Pinpoint the cell where the given text exists, returning its [x, y] midpoint coordinate. 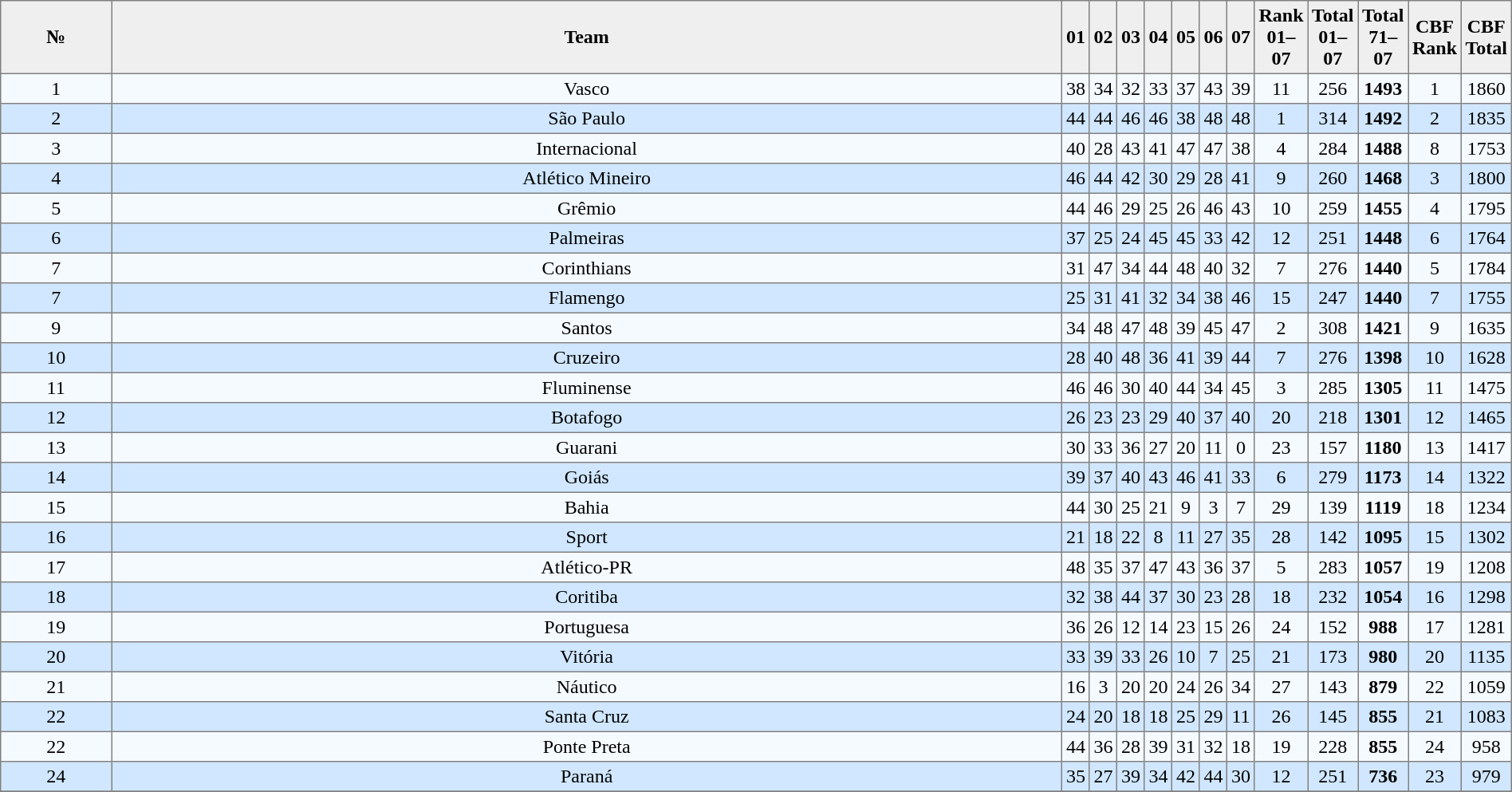
Botafogo [587, 418]
1628 [1486, 358]
980 [1383, 657]
1860 [1486, 89]
01 [1076, 37]
Paraná [587, 777]
1468 [1383, 179]
1784 [1486, 268]
308 [1333, 328]
979 [1486, 777]
1119 [1383, 507]
05 [1186, 37]
Coritiba [587, 597]
1173 [1383, 478]
1281 [1486, 627]
139 [1333, 507]
988 [1383, 627]
314 [1333, 119]
Cruzeiro [587, 358]
1417 [1486, 447]
03 [1131, 37]
259 [1333, 208]
Ponte Preta [587, 747]
157 [1333, 447]
Bahia [587, 507]
142 [1333, 538]
1302 [1486, 538]
143 [1333, 687]
1057 [1383, 567]
1398 [1383, 358]
228 [1333, 747]
1421 [1383, 328]
1083 [1486, 717]
1764 [1486, 238]
Vitória [587, 657]
CBF Rank [1435, 37]
Total 01–07 [1333, 37]
São Paulo [587, 119]
07 [1241, 37]
Flamengo [587, 298]
1180 [1383, 447]
1492 [1383, 119]
Rank 01–07 [1281, 37]
284 [1333, 148]
0 [1241, 447]
Náutico [587, 687]
1753 [1486, 148]
Team [587, 37]
02 [1103, 37]
1448 [1383, 238]
260 [1333, 179]
Guarani [587, 447]
06 [1213, 37]
879 [1383, 687]
145 [1333, 717]
958 [1486, 747]
1755 [1486, 298]
Santa Cruz [587, 717]
1475 [1486, 388]
232 [1333, 597]
1208 [1486, 567]
Grêmio [587, 208]
№ [56, 37]
256 [1333, 89]
1635 [1486, 328]
1059 [1486, 687]
Atlético Mineiro [587, 179]
279 [1333, 478]
218 [1333, 418]
Atlético-PR [587, 567]
1135 [1486, 657]
1465 [1486, 418]
247 [1333, 298]
1298 [1486, 597]
Corinthians [587, 268]
Fluminense [587, 388]
1795 [1486, 208]
1488 [1383, 148]
Total 71–07 [1383, 37]
1800 [1486, 179]
Santos [587, 328]
1301 [1383, 418]
1493 [1383, 89]
1234 [1486, 507]
Goiás [587, 478]
1305 [1383, 388]
Palmeiras [587, 238]
173 [1333, 657]
1095 [1383, 538]
283 [1333, 567]
1054 [1383, 597]
CBF Total [1486, 37]
Sport [587, 538]
Vasco [587, 89]
04 [1158, 37]
736 [1383, 777]
285 [1333, 388]
Portuguesa [587, 627]
1835 [1486, 119]
1322 [1486, 478]
152 [1333, 627]
Internacional [587, 148]
1455 [1383, 208]
